Find where the given text appears and provide that cell's center as [X, Y] coordinate. 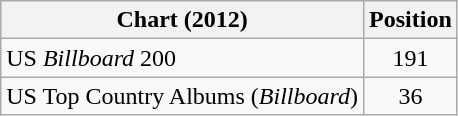
191 [411, 58]
Chart (2012) [182, 20]
US Top Country Albums (Billboard) [182, 96]
36 [411, 96]
Position [411, 20]
US Billboard 200 [182, 58]
